Detect which cell encompasses the target text, then output its (x, y) center coordinate. 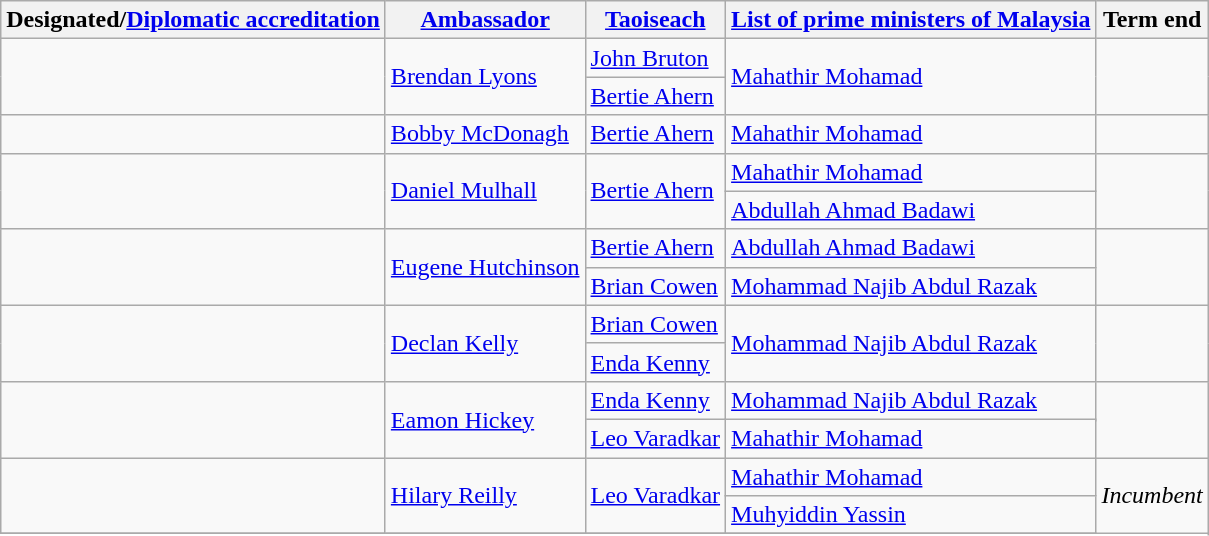
Ambassador (485, 20)
Hilary Reilly (485, 496)
Taoiseach (656, 20)
Daniel Mulhall (485, 191)
John Bruton (656, 58)
Term end (1152, 20)
Incumbent (1152, 496)
Eamon Hickey (485, 419)
Bobby McDonagh (485, 134)
Eugene Hutchinson (485, 267)
Declan Kelly (485, 343)
List of prime ministers of Malaysia (911, 20)
Muhyiddin Yassin (911, 515)
Brendan Lyons (485, 77)
Designated/Diplomatic accreditation (194, 20)
